Capture the cell that displays the provided text and extract its (x, y) central coordinate. 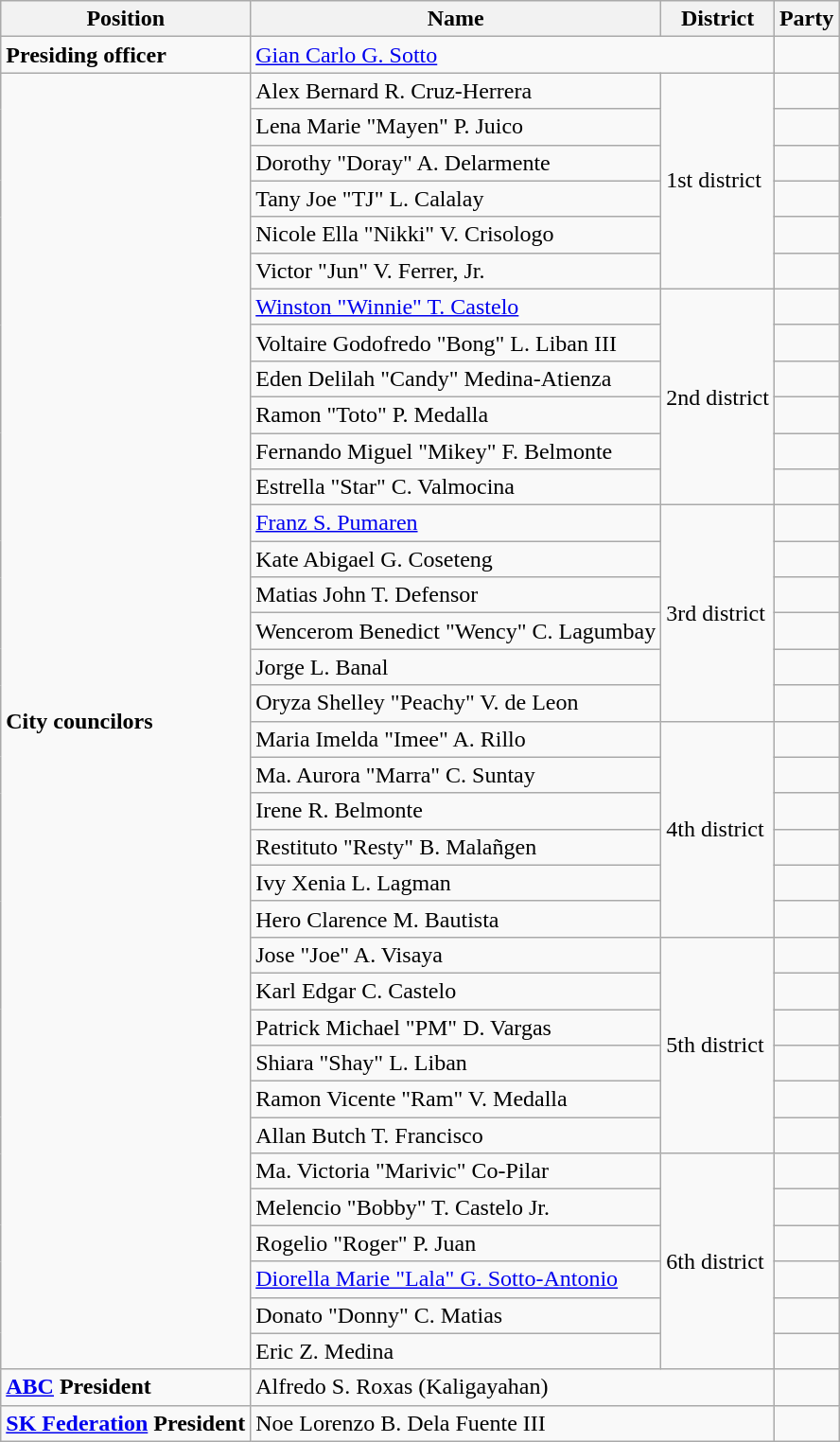
Ivy Xenia L. Lagman (456, 883)
Wencerom Benedict "Wency" C. Lagumbay (456, 631)
5th district (718, 1045)
Shiara "Shay" L. Liban (456, 1064)
Donato "Donny" C. Matias (456, 1315)
Name (456, 19)
ABC President (126, 1387)
Alex Bernard R. Cruz-Herrera (456, 91)
Eden Delilah "Candy" Medina-Atienza (456, 378)
Gian Carlo G. Sotto (513, 55)
Lena Marie "Mayen" P. Juico (456, 127)
1st district (718, 181)
Alfredo S. Roxas (Kaligayahan) (513, 1387)
Rogelio "Roger" P. Juan (456, 1243)
Ramon Vicente "Ram" V. Medalla (456, 1099)
Franz S. Pumaren (456, 523)
Dorothy "Doray" A. Delarmente (456, 163)
Ma. Victoria "Marivic" Co-Pilar (456, 1171)
Restituto "Resty" B. Malañgen (456, 847)
Oryza Shelley "Peachy" V. de Leon (456, 703)
Jorge L. Banal (456, 667)
4th district (718, 829)
Position (126, 19)
Ramon "Toto" P. Medalla (456, 414)
Hero Clarence M. Bautista (456, 919)
SK Federation President (126, 1423)
District (718, 19)
Estrella "Star" C. Valmocina (456, 487)
Patrick Michael "PM" D. Vargas (456, 1027)
Maria Imelda "Imee" A. Rillo (456, 739)
Party (806, 19)
Allan Butch T. Francisco (456, 1135)
Noe Lorenzo B. Dela Fuente III (513, 1423)
Karl Edgar C. Castelo (456, 991)
Fernando Miguel "Mikey" F. Belmonte (456, 451)
Voltaire Godofredo "Bong" L. Liban III (456, 343)
Winston "Winnie" T. Castelo (456, 307)
3rd district (718, 613)
2nd district (718, 396)
Jose "Joe" A. Visaya (456, 955)
Diorella Marie "Lala" G. Sotto-Antonio (456, 1279)
Tany Joe "TJ" L. Calalay (456, 199)
Victor "Jun" V. Ferrer, Jr. (456, 271)
6th district (718, 1261)
Presiding officer (126, 55)
Kate Abigael G. Coseteng (456, 559)
Irene R. Belmonte (456, 811)
Eric Z. Medina (456, 1351)
Matias John T. Defensor (456, 595)
Nicole Ella "Nikki" V. Crisologo (456, 235)
City councilors (126, 721)
Melencio "Bobby" T. Castelo Jr. (456, 1207)
Ma. Aurora "Marra" C. Suntay (456, 775)
